Return the (X, Y) coordinate for the center point of the cell that contains the specified text.  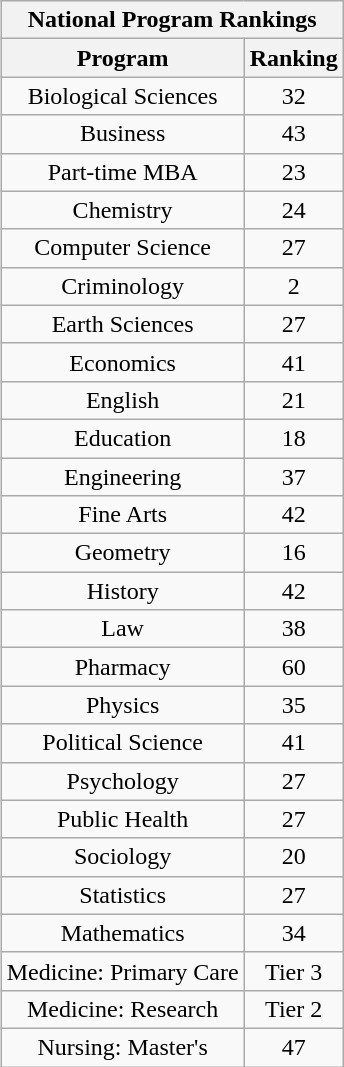
47 (294, 1047)
60 (294, 667)
Ranking (294, 58)
Economics (122, 362)
Law (122, 629)
34 (294, 933)
16 (294, 553)
Geometry (122, 553)
Nursing: Master's (122, 1047)
Education (122, 438)
National Program Rankings (172, 20)
32 (294, 96)
43 (294, 134)
Criminology (122, 286)
24 (294, 210)
Program (122, 58)
21 (294, 400)
35 (294, 705)
Part-time MBA (122, 172)
Business (122, 134)
History (122, 591)
Public Health (122, 819)
Political Science (122, 743)
2 (294, 286)
Computer Science (122, 248)
37 (294, 477)
Mathematics (122, 933)
20 (294, 857)
23 (294, 172)
38 (294, 629)
Statistics (122, 895)
Earth Sciences (122, 324)
Biological Sciences (122, 96)
Physics (122, 705)
Fine Arts (122, 515)
18 (294, 438)
Chemistry (122, 210)
English (122, 400)
Engineering (122, 477)
Medicine: Primary Care (122, 971)
Tier 3 (294, 971)
Medicine: Research (122, 1009)
Tier 2 (294, 1009)
Pharmacy (122, 667)
Sociology (122, 857)
Psychology (122, 781)
